From the cell containing the given text, extract its center point as [X, Y] coordinate. 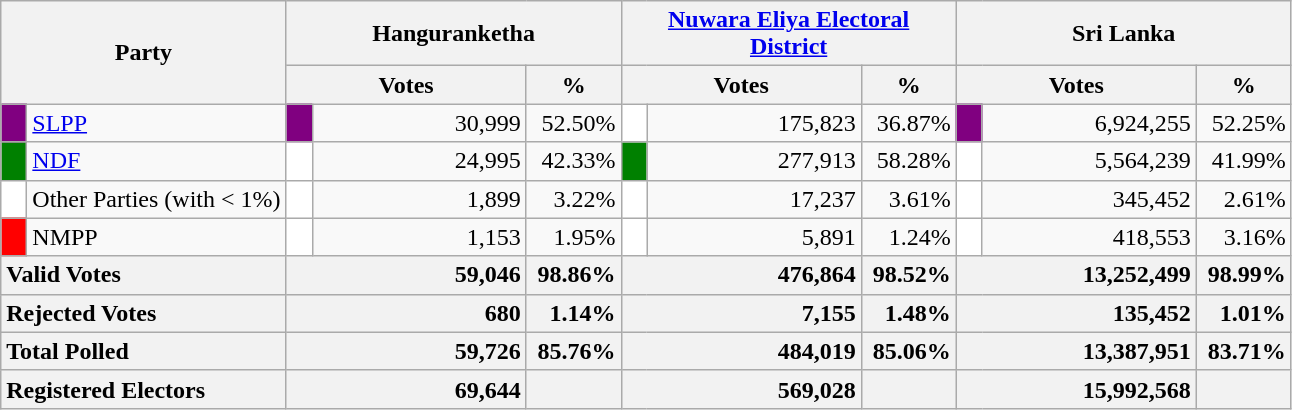
59,046 [406, 275]
SLPP [156, 123]
85.06% [908, 351]
24,995 [419, 161]
1.95% [574, 237]
36.87% [908, 123]
Registered Electors [144, 389]
3.22% [574, 199]
Valid Votes [144, 275]
1.14% [574, 313]
69,644 [406, 389]
1.24% [908, 237]
30,999 [419, 123]
484,019 [741, 351]
Sri Lanka [1124, 34]
NDF [156, 161]
98.86% [574, 275]
98.52% [908, 275]
15,992,568 [1076, 389]
345,452 [1089, 199]
52.50% [574, 123]
Nuwara Eliya Electoral District [788, 34]
5,564,239 [1089, 161]
58.28% [908, 161]
6,924,255 [1089, 123]
1.48% [908, 313]
59,726 [406, 351]
7,155 [741, 313]
175,823 [754, 123]
Hanguranketha [454, 34]
41.99% [1244, 161]
277,913 [754, 161]
NMPP [156, 237]
5,891 [754, 237]
83.71% [1244, 351]
52.25% [1244, 123]
Party [144, 52]
85.76% [574, 351]
3.61% [908, 199]
569,028 [741, 389]
476,864 [741, 275]
1,899 [419, 199]
42.33% [574, 161]
Other Parties (with < 1%) [156, 199]
17,237 [754, 199]
135,452 [1076, 313]
418,553 [1089, 237]
2.61% [1244, 199]
1,153 [419, 237]
13,387,951 [1076, 351]
Total Polled [144, 351]
Rejected Votes [144, 313]
13,252,499 [1076, 275]
98.99% [1244, 275]
1.01% [1244, 313]
680 [406, 313]
3.16% [1244, 237]
